For the text-containing cell, return its midpoint in [x, y] coordinate format. 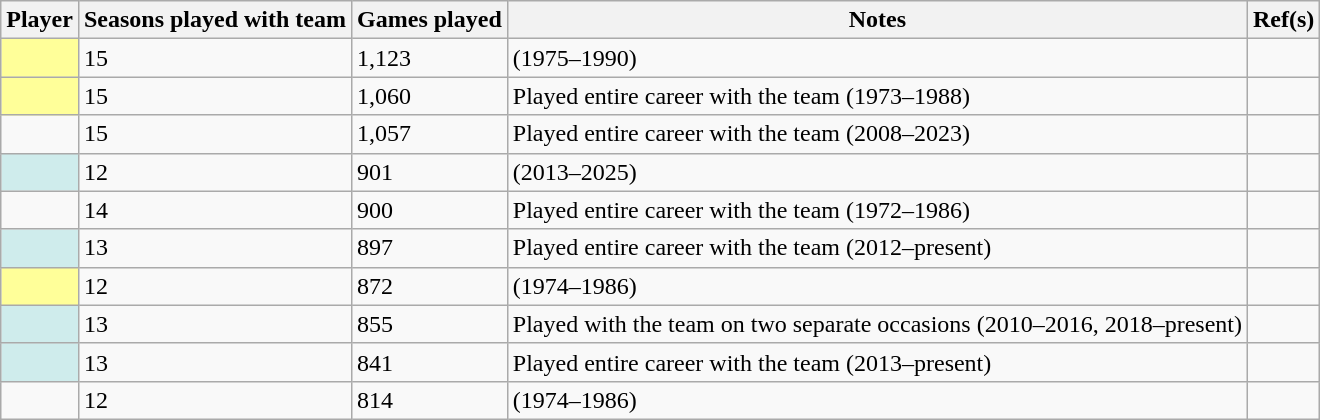
1,060 [430, 96]
Player [40, 20]
814 [430, 400]
Games played [430, 20]
Played with the team on two separate occasions (2010–2016, 2018–present) [877, 324]
1,057 [430, 134]
Played entire career with the team (2013–present) [877, 362]
Seasons played with team [214, 20]
Played entire career with the team (2008–2023) [877, 134]
Ref(s) [1284, 20]
(1975–1990) [877, 58]
Notes [877, 20]
1,123 [430, 58]
901 [430, 172]
14 [214, 210]
900 [430, 210]
Played entire career with the team (1972–1986) [877, 210]
841 [430, 362]
855 [430, 324]
897 [430, 248]
Played entire career with the team (2012–present) [877, 248]
872 [430, 286]
Played entire career with the team (1973–1988) [877, 96]
(2013–2025) [877, 172]
